Search for the cell housing the specified text and yield its (x, y) center coordinate. 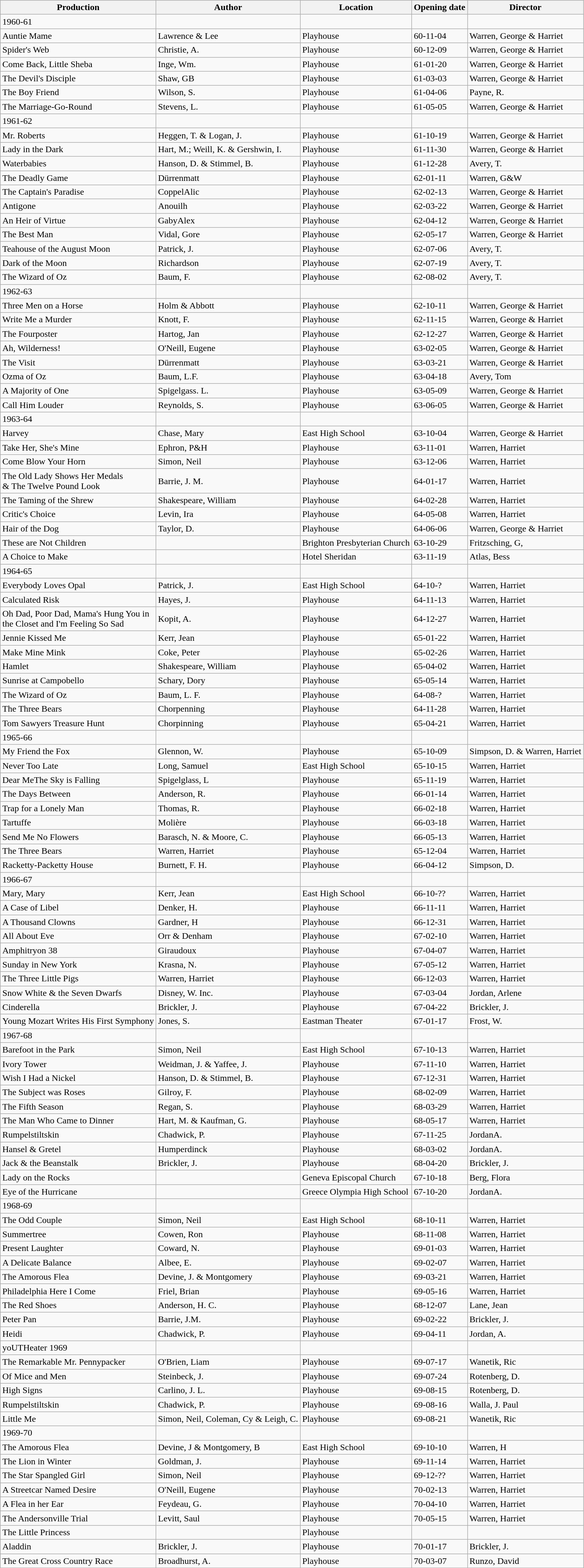
Taylor, D. (228, 529)
67-02-10 (440, 936)
The Fifth Season (78, 1107)
62-11-15 (440, 320)
Lady in the Dark (78, 149)
Heidi (78, 1333)
Gilroy, F. (228, 1092)
Warren, G&W (525, 178)
67-05-12 (440, 965)
67-04-07 (440, 950)
Thomas, R. (228, 808)
Schary, Dory (228, 681)
The Subject was Roses (78, 1092)
Disney, W. Inc. (228, 993)
65-04-21 (440, 723)
A Flea in her Ear (78, 1504)
Ozma of Oz (78, 376)
69-04-11 (440, 1333)
Sunrise at Campobello (78, 681)
Goldman, J. (228, 1461)
Orr & Denham (228, 936)
Geneva Episcopal Church (356, 1177)
65-10-15 (440, 766)
Reynolds, S. (228, 405)
62-08-02 (440, 277)
Send Me No Flowers (78, 837)
Summertree (78, 1234)
Simon, Neil, Coleman, Cy & Leigh, C. (228, 1419)
Wish I Had a Nickel (78, 1078)
Long, Samuel (228, 766)
Call Him Louder (78, 405)
Vidal, Gore (228, 235)
Hartog, Jan (228, 334)
66-04-12 (440, 865)
68-12-07 (440, 1305)
69-08-16 (440, 1405)
The Man Who Came to Dinner (78, 1121)
Feydeau, G. (228, 1504)
67-01-17 (440, 1021)
Mr. Roberts (78, 135)
Racketty-Packetty House (78, 865)
66-05-13 (440, 837)
Hart, M. & Kaufman, G. (228, 1121)
62-03-22 (440, 206)
Baum, F. (228, 277)
61-04-06 (440, 92)
66-10-?? (440, 894)
The Little Princess (78, 1532)
Aladdin (78, 1546)
Humperdinck (228, 1149)
Production (78, 7)
A Thousand Clowns (78, 922)
1968-69 (78, 1206)
1966-67 (78, 879)
Carlino, J. L. (228, 1390)
The Devil's Disciple (78, 78)
Levin, Ira (228, 514)
Krasna, N. (228, 965)
64-11-13 (440, 599)
The Fourposter (78, 334)
62-07-19 (440, 263)
62-05-17 (440, 235)
63-02-05 (440, 348)
Steinbeck, J. (228, 1376)
Lawrence & Lee (228, 36)
69-07-24 (440, 1376)
Hayes, J. (228, 599)
These are Not Children (78, 543)
Hamlet (78, 667)
Dark of the Moon (78, 263)
66-11-11 (440, 908)
64-11-28 (440, 709)
65-02-26 (440, 652)
Runzo, David (525, 1561)
Chase, Mary (228, 433)
62-01-11 (440, 178)
Baum, L.F. (228, 376)
Come Back, Little Sheba (78, 64)
65-05-14 (440, 681)
Young Mozart Writes His First Symphony (78, 1021)
67-11-10 (440, 1064)
Tom Sawyers Treasure Hunt (78, 723)
Payne, R. (525, 92)
1963-64 (78, 419)
1964-65 (78, 571)
60-11-04 (440, 36)
yoUTHeater 1969 (78, 1348)
Weidman, J. & Yaffee, J. (228, 1064)
Giraudoux (228, 950)
69-07-17 (440, 1362)
65-11-19 (440, 780)
Cinderella (78, 1007)
Gardner, H (228, 922)
The Deadly Game (78, 178)
A Choice to Make (78, 557)
The Visit (78, 362)
Walla, J. Paul (525, 1405)
65-04-02 (440, 667)
Atlas, Bess (525, 557)
A Delicate Balance (78, 1263)
Calculated Risk (78, 599)
Never Too Late (78, 766)
Regan, S. (228, 1107)
64-08-? (440, 695)
68-03-29 (440, 1107)
Of Mice and Men (78, 1376)
Holm & Abbott (228, 305)
All About Eve (78, 936)
69-10-10 (440, 1447)
69-01-03 (440, 1248)
Make Mine Mink (78, 652)
The Great Cross Country Race (78, 1561)
65-12-04 (440, 851)
61-10-19 (440, 135)
Jennie Kissed Me (78, 638)
1967-68 (78, 1035)
61-11-30 (440, 149)
Stevens, L. (228, 107)
Denker, H. (228, 908)
Barrie, J.M. (228, 1319)
Spigelgass. L. (228, 391)
CoppelAlic (228, 192)
61-01-20 (440, 64)
70-03-07 (440, 1561)
Jordan, A. (525, 1333)
Chorpinning (228, 723)
Come Blow Your Horn (78, 462)
Avery, Tom (525, 376)
1960-61 (78, 22)
Albee, E. (228, 1263)
Brighton Presbyterian Church (356, 543)
Director (525, 7)
Frost, W. (525, 1021)
Hansel & Gretel (78, 1149)
Auntie Mame (78, 36)
67-12-31 (440, 1078)
Levitt, Saul (228, 1518)
62-10-11 (440, 305)
66-03-18 (440, 822)
Barefoot in the Park (78, 1050)
64-06-06 (440, 529)
The Taming of the Shrew (78, 500)
66-12-03 (440, 979)
Jones, S. (228, 1021)
An Heir of Virtue (78, 220)
Amphitryon 38 (78, 950)
The Old Lady Shows Her Medals& The Twelve Pound Look (78, 481)
70-01-17 (440, 1546)
Waterbabies (78, 163)
Coke, Peter (228, 652)
My Friend the Fox (78, 752)
Ah, Wilderness! (78, 348)
The Marriage-Go-Round (78, 107)
GabyAlex (228, 220)
Wilson, S. (228, 92)
66-12-31 (440, 922)
The Captain's Paradise (78, 192)
The Odd Couple (78, 1220)
A Streetcar Named Desire (78, 1490)
1969-70 (78, 1433)
Author (228, 7)
The Star Spangled Girl (78, 1476)
Baum, L. F. (228, 695)
Dear MeThe Sky is Falling (78, 780)
The Boy Friend (78, 92)
Hart, M.; Weill, K. & Gershwin, I. (228, 149)
The Three Little Pigs (78, 979)
Knott, F. (228, 320)
The Best Man (78, 235)
Critic's Choice (78, 514)
The Remarkable Mr. Pennypacker (78, 1362)
Shaw, GB (228, 78)
Warren, H (525, 1447)
Spigelglass, L (228, 780)
69-02-22 (440, 1319)
67-10-18 (440, 1177)
70-04-10 (440, 1504)
65-10-09 (440, 752)
Glennon, W. (228, 752)
Eastman Theater (356, 1021)
62-02-13 (440, 192)
Coward, N. (228, 1248)
Ivory Tower (78, 1064)
60-12-09 (440, 50)
Devine, J. & Montgomery (228, 1277)
68-03-02 (440, 1149)
68-11-08 (440, 1234)
64-10-? (440, 585)
Everybody Loves Opal (78, 585)
Barasch, N. & Moore, C. (228, 837)
The Lion in Winter (78, 1461)
Anderson, R. (228, 794)
1962-63 (78, 291)
Barrie, J. M. (228, 481)
69-11-14 (440, 1461)
67-03-04 (440, 993)
63-04-18 (440, 376)
67-10-20 (440, 1192)
A Case of Libel (78, 908)
Mary, Mary (78, 894)
Heggen, T. & Logan, J. (228, 135)
Cowen, Ron (228, 1234)
69-03-21 (440, 1277)
High Signs (78, 1390)
Berg, Flora (525, 1177)
Spider's Web (78, 50)
Lane, Jean (525, 1305)
68-02-09 (440, 1092)
The Days Between (78, 794)
Jack & the Beanstalk (78, 1163)
Harvey (78, 433)
63-11-19 (440, 557)
Anderson, H. C. (228, 1305)
Take Her, She's Mine (78, 448)
63-10-29 (440, 543)
Molière (228, 822)
69-12-?? (440, 1476)
Eye of the Hurricane (78, 1192)
Lady on the Rocks (78, 1177)
67-11-25 (440, 1135)
63-10-04 (440, 433)
Present Laughter (78, 1248)
Antigone (78, 206)
63-05-09 (440, 391)
69-02-07 (440, 1263)
Oh Dad, Poor Dad, Mama's Hung You inthe Closet and I'm Feeling So Sad (78, 618)
Three Men on a Horse (78, 305)
Christie, A. (228, 50)
63-03-21 (440, 362)
Simpson, D. (525, 865)
65-01-22 (440, 638)
70-02-13 (440, 1490)
Fritzsching, G, (525, 543)
69-08-21 (440, 1419)
Burnett, F. H. (228, 865)
Inge, Wm. (228, 64)
Chorpenning (228, 709)
Tartuffe (78, 822)
Anouilh (228, 206)
The Red Shoes (78, 1305)
Peter Pan (78, 1319)
Teahouse of the August Moon (78, 249)
64-05-08 (440, 514)
64-01-17 (440, 481)
Ephron, P&H (228, 448)
66-01-14 (440, 794)
Devine, J & Montgomery, B (228, 1447)
61-12-28 (440, 163)
Trap for a Lonely Man (78, 808)
Snow White & the Seven Dwarfs (78, 993)
67-10-13 (440, 1050)
67-04-22 (440, 1007)
Opening date (440, 7)
63-06-05 (440, 405)
68-10-11 (440, 1220)
Richardson (228, 263)
Jordan, Arlene (525, 993)
1965-66 (78, 737)
62-12-27 (440, 334)
62-04-12 (440, 220)
61-03-03 (440, 78)
Simpson, D. & Warren, Harriet (525, 752)
Philadelphia Here I Come (78, 1291)
62-07-06 (440, 249)
Hotel Sheridan (356, 557)
61-05-05 (440, 107)
70-05-15 (440, 1518)
Broadhurst, A. (228, 1561)
Sunday in New York (78, 965)
68-05-17 (440, 1121)
69-08-15 (440, 1390)
64-12-27 (440, 618)
63-12-06 (440, 462)
1961-62 (78, 121)
63-11-01 (440, 448)
Little Me (78, 1419)
Kopit, A. (228, 618)
Location (356, 7)
A Majority of One (78, 391)
Greece Olympia High School (356, 1192)
Hair of the Dog (78, 529)
Friel, Brian (228, 1291)
Write Me a Murder (78, 320)
68-04-20 (440, 1163)
O'Brien, Liam (228, 1362)
The Andersonville Trial (78, 1518)
64-02-28 (440, 500)
66-02-18 (440, 808)
69-05-16 (440, 1291)
